Pinpoint the cell where the given text exists, returning its (x, y) midpoint coordinate. 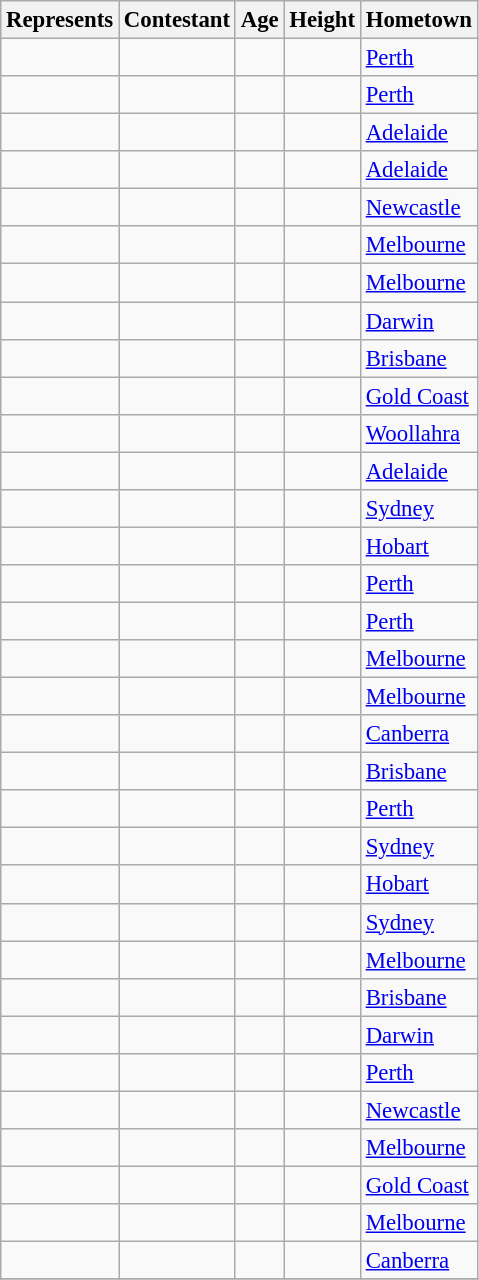
Woollahra (418, 433)
Contestant (176, 20)
Hometown (418, 20)
Age (260, 20)
Represents (60, 20)
Height (322, 20)
